Extract the (X, Y) coordinate from the center of the cell holding the provided text.  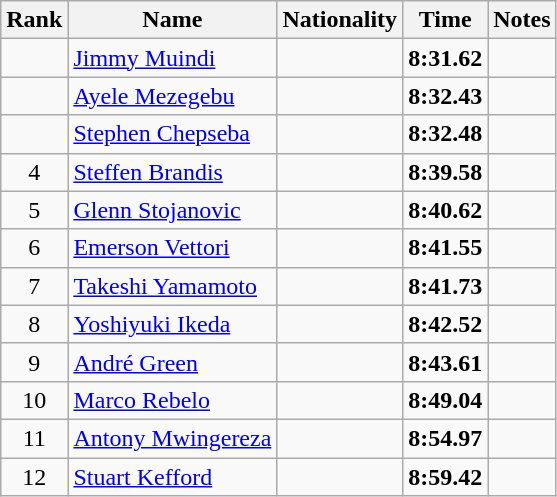
5 (34, 210)
Time (446, 20)
Rank (34, 20)
8:41.73 (446, 286)
Nationality (340, 20)
Jimmy Muindi (172, 58)
12 (34, 477)
6 (34, 248)
Antony Mwingereza (172, 438)
8 (34, 324)
8:49.04 (446, 400)
11 (34, 438)
8:32.48 (446, 134)
Steffen Brandis (172, 172)
8:43.61 (446, 362)
7 (34, 286)
Takeshi Yamamoto (172, 286)
8:32.43 (446, 96)
10 (34, 400)
Ayele Mezegebu (172, 96)
Stuart Kefford (172, 477)
Name (172, 20)
8:41.55 (446, 248)
André Green (172, 362)
4 (34, 172)
8:59.42 (446, 477)
Yoshiyuki Ikeda (172, 324)
8:42.52 (446, 324)
Stephen Chepseba (172, 134)
8:40.62 (446, 210)
Emerson Vettori (172, 248)
Glenn Stojanovic (172, 210)
8:31.62 (446, 58)
9 (34, 362)
8:54.97 (446, 438)
Marco Rebelo (172, 400)
Notes (522, 20)
8:39.58 (446, 172)
